Capture the cell that displays the provided text and extract its [X, Y] central coordinate. 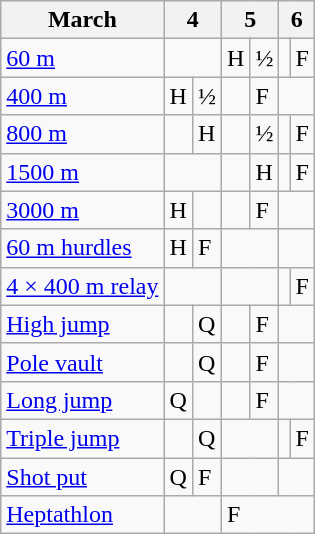
3000 m [82, 210]
Shot put [82, 477]
High jump [82, 324]
Long jump [82, 400]
800 m [82, 134]
March [82, 20]
Pole vault [82, 362]
Heptathlon [82, 515]
Triple jump [82, 438]
6 [296, 20]
60 m [82, 58]
1500 m [82, 172]
4 × 400 m relay [82, 286]
4 [192, 20]
5 [250, 20]
400 m [82, 96]
60 m hurdles [82, 248]
